Identify which cell holds the provided text, then report its [X, Y] central coordinate. 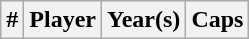
Player [63, 20]
Year(s) [144, 20]
# [12, 20]
Caps [218, 20]
